From the cell containing the given text, extract its center point as [x, y] coordinate. 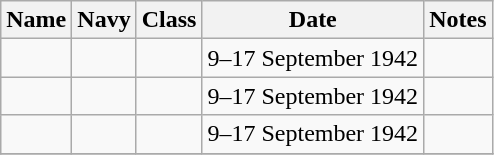
Notes [458, 20]
Class [169, 20]
Navy [104, 20]
Name [36, 20]
Date [313, 20]
